Output the [X, Y] coordinate of the center of the cell containing the given text.  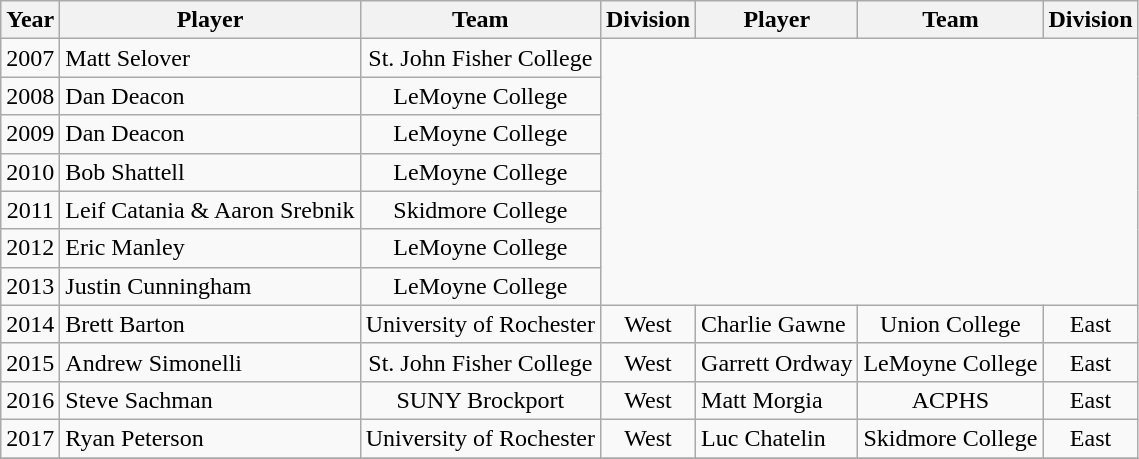
2015 [30, 362]
Brett Barton [210, 324]
ACPHS [950, 400]
SUNY Brockport [480, 400]
2010 [30, 172]
Year [30, 20]
Justin Cunningham [210, 286]
Steve Sachman [210, 400]
Leif Catania & Aaron Srebnik [210, 210]
2017 [30, 438]
2011 [30, 210]
2007 [30, 58]
2014 [30, 324]
2008 [30, 96]
Matt Selover [210, 58]
2012 [30, 248]
Garrett Ordway [777, 362]
Bob Shattell [210, 172]
2013 [30, 286]
2009 [30, 134]
Eric Manley [210, 248]
Ryan Peterson [210, 438]
Luc Chatelin [777, 438]
2016 [30, 400]
Union College [950, 324]
Andrew Simonelli [210, 362]
Charlie Gawne [777, 324]
Matt Morgia [777, 400]
